Return the (X, Y) coordinate for the center point of the cell that contains the specified text.  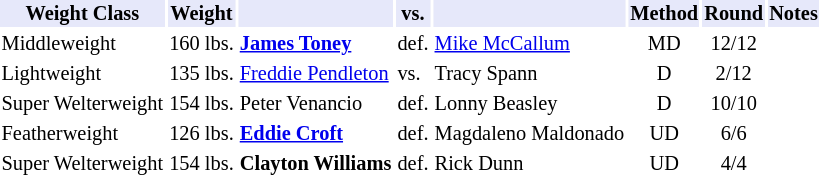
126 lbs. (202, 134)
Magdaleno Maldonado (530, 134)
James Toney (316, 44)
Mike McCallum (530, 44)
UD (664, 134)
Freddie Pendleton (316, 74)
Tracy Spann (530, 74)
Lightweight (82, 74)
Method (664, 14)
2/12 (734, 74)
Weight (202, 14)
160 lbs. (202, 44)
154 lbs. (202, 104)
135 lbs. (202, 74)
Featherweight (82, 134)
6/6 (734, 134)
Eddie Croft (316, 134)
Peter Venancio (316, 104)
Super Welterweight (82, 104)
Lonny Beasley (530, 104)
Middleweight (82, 44)
Weight Class (82, 14)
MD (664, 44)
Round (734, 14)
10/10 (734, 104)
12/12 (734, 44)
